Find where the given text appears and provide that cell's center as (x, y) coordinate. 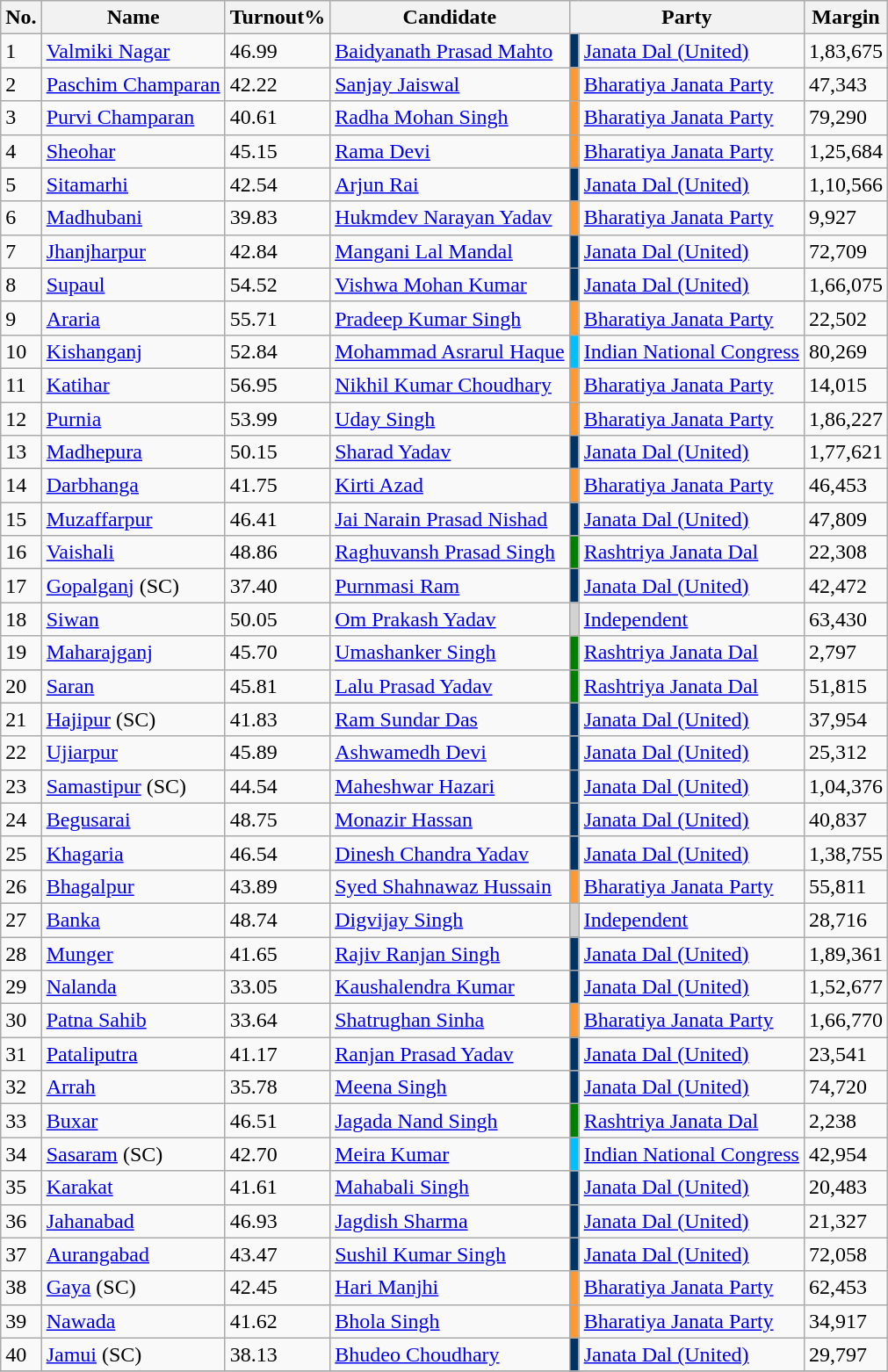
55.71 (278, 318)
Banka (134, 920)
47,343 (845, 84)
56.95 (278, 385)
Meena Singh (450, 1087)
Jahanabad (134, 1221)
52.84 (278, 351)
Dinesh Chandra Yadav (450, 853)
46.99 (278, 51)
20,483 (845, 1188)
Muzaffarpur (134, 519)
40.61 (278, 118)
27 (21, 920)
Meira Kumar (450, 1154)
5 (21, 184)
Nawada (134, 1321)
48.86 (278, 552)
Party (687, 18)
1,66,770 (845, 1021)
42,954 (845, 1154)
Baidyanath Prasad Mahto (450, 51)
39.83 (278, 218)
21 (21, 719)
Kirti Azad (450, 486)
44.54 (278, 786)
1,66,075 (845, 285)
Turnout% (278, 18)
Hukmdev Narayan Yadav (450, 218)
26 (21, 886)
Purnia (134, 419)
47,809 (845, 519)
Patna Sahib (134, 1021)
Siwan (134, 619)
33.64 (278, 1021)
Ashwamedh Devi (450, 753)
Jagada Nand Singh (450, 1121)
2 (21, 84)
33.05 (278, 987)
43.47 (278, 1254)
No. (21, 18)
12 (21, 419)
45.15 (278, 151)
Bhola Singh (450, 1321)
80,269 (845, 351)
40 (21, 1354)
Nikhil Kumar Choudhary (450, 385)
Madhepura (134, 452)
54.52 (278, 285)
Sushil Kumar Singh (450, 1254)
Lalu Prasad Yadav (450, 686)
42.70 (278, 1154)
1,25,684 (845, 151)
32 (21, 1087)
1,38,755 (845, 853)
Valmiki Nagar (134, 51)
Arjun Rai (450, 184)
48.74 (278, 920)
Om Prakash Yadav (450, 619)
28,716 (845, 920)
48.75 (278, 820)
Name (134, 18)
Raghuvansh Prasad Singh (450, 552)
Mahabali Singh (450, 1188)
29,797 (845, 1354)
53.99 (278, 419)
35.78 (278, 1087)
Ram Sundar Das (450, 719)
79,290 (845, 118)
45.89 (278, 753)
20 (21, 686)
1,04,376 (845, 786)
Mohammad Asrarul Haque (450, 351)
22,308 (845, 552)
Candidate (450, 18)
4 (21, 151)
Samastipur (SC) (134, 786)
42.22 (278, 84)
18 (21, 619)
72,709 (845, 251)
28 (21, 953)
1,52,677 (845, 987)
Gaya (SC) (134, 1288)
Nalanda (134, 987)
Sasaram (SC) (134, 1154)
13 (21, 452)
Purvi Champaran (134, 118)
Jai Narain Prasad Nishad (450, 519)
Pataliputra (134, 1054)
Bhagalpur (134, 886)
62,453 (845, 1288)
1,10,566 (845, 184)
37,954 (845, 719)
38.13 (278, 1354)
42.54 (278, 184)
37 (21, 1254)
Pradeep Kumar Singh (450, 318)
41.75 (278, 486)
50.05 (278, 619)
Paschim Champaran (134, 84)
11 (21, 385)
Vishwa Mohan Kumar (450, 285)
Kaushalendra Kumar (450, 987)
Shatrughan Sinha (450, 1021)
35 (21, 1188)
10 (21, 351)
34 (21, 1154)
Katihar (134, 385)
Ranjan Prasad Yadav (450, 1054)
1,77,621 (845, 452)
46.41 (278, 519)
25 (21, 853)
Maharajganj (134, 653)
Darbhanga (134, 486)
14,015 (845, 385)
1,89,361 (845, 953)
Sanjay Jaiswal (450, 84)
Munger (134, 953)
25,312 (845, 753)
31 (21, 1054)
50.15 (278, 452)
40,837 (845, 820)
41.83 (278, 719)
17 (21, 586)
46.93 (278, 1221)
Khagaria (134, 853)
39 (21, 1321)
7 (21, 251)
Radha Mohan Singh (450, 118)
55,811 (845, 886)
51,815 (845, 686)
15 (21, 519)
45.70 (278, 653)
Vaishali (134, 552)
Digvijay Singh (450, 920)
41.65 (278, 953)
Supaul (134, 285)
Aurangabad (134, 1254)
74,720 (845, 1087)
30 (21, 1021)
9 (21, 318)
43.89 (278, 886)
Rajiv Ranjan Singh (450, 953)
24 (21, 820)
1,83,675 (845, 51)
Margin (845, 18)
6 (21, 218)
Rama Devi (450, 151)
42.84 (278, 251)
Uday Singh (450, 419)
23,541 (845, 1054)
Arrah (134, 1087)
Jagdish Sharma (450, 1221)
41.62 (278, 1321)
Begusarai (134, 820)
46.54 (278, 853)
46.51 (278, 1121)
38 (21, 1288)
22 (21, 753)
14 (21, 486)
36 (21, 1221)
Maheshwar Hazari (450, 786)
72,058 (845, 1254)
Monazir Hassan (450, 820)
2,238 (845, 1121)
Sitamarhi (134, 184)
Kishanganj (134, 351)
41.17 (278, 1054)
33 (21, 1121)
23 (21, 786)
34,917 (845, 1321)
29 (21, 987)
Syed Shahnawaz Hussain (450, 886)
1 (21, 51)
Mangani Lal Mandal (450, 251)
46,453 (845, 486)
Gopalganj (SC) (134, 586)
Hari Manjhi (450, 1288)
2,797 (845, 653)
42.45 (278, 1288)
8 (21, 285)
21,327 (845, 1221)
42,472 (845, 586)
Jamui (SC) (134, 1354)
63,430 (845, 619)
37.40 (278, 586)
19 (21, 653)
Bhudeo Choudhary (450, 1354)
Araria (134, 318)
Buxar (134, 1121)
41.61 (278, 1188)
Jhanjharpur (134, 251)
Karakat (134, 1188)
16 (21, 552)
Purnmasi Ram (450, 586)
45.81 (278, 686)
3 (21, 118)
Hajipur (SC) (134, 719)
1,86,227 (845, 419)
Umashanker Singh (450, 653)
9,927 (845, 218)
Sheohar (134, 151)
Ujiarpur (134, 753)
Madhubani (134, 218)
Saran (134, 686)
22,502 (845, 318)
Sharad Yadav (450, 452)
